For the text-containing cell, return its midpoint in [X, Y] coordinate format. 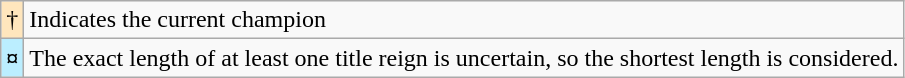
¤ [12, 58]
The exact length of at least one title reign is uncertain, so the shortest length is considered. [464, 58]
Indicates the current champion [464, 20]
† [12, 20]
